From the cell containing the given text, extract its center point as [X, Y] coordinate. 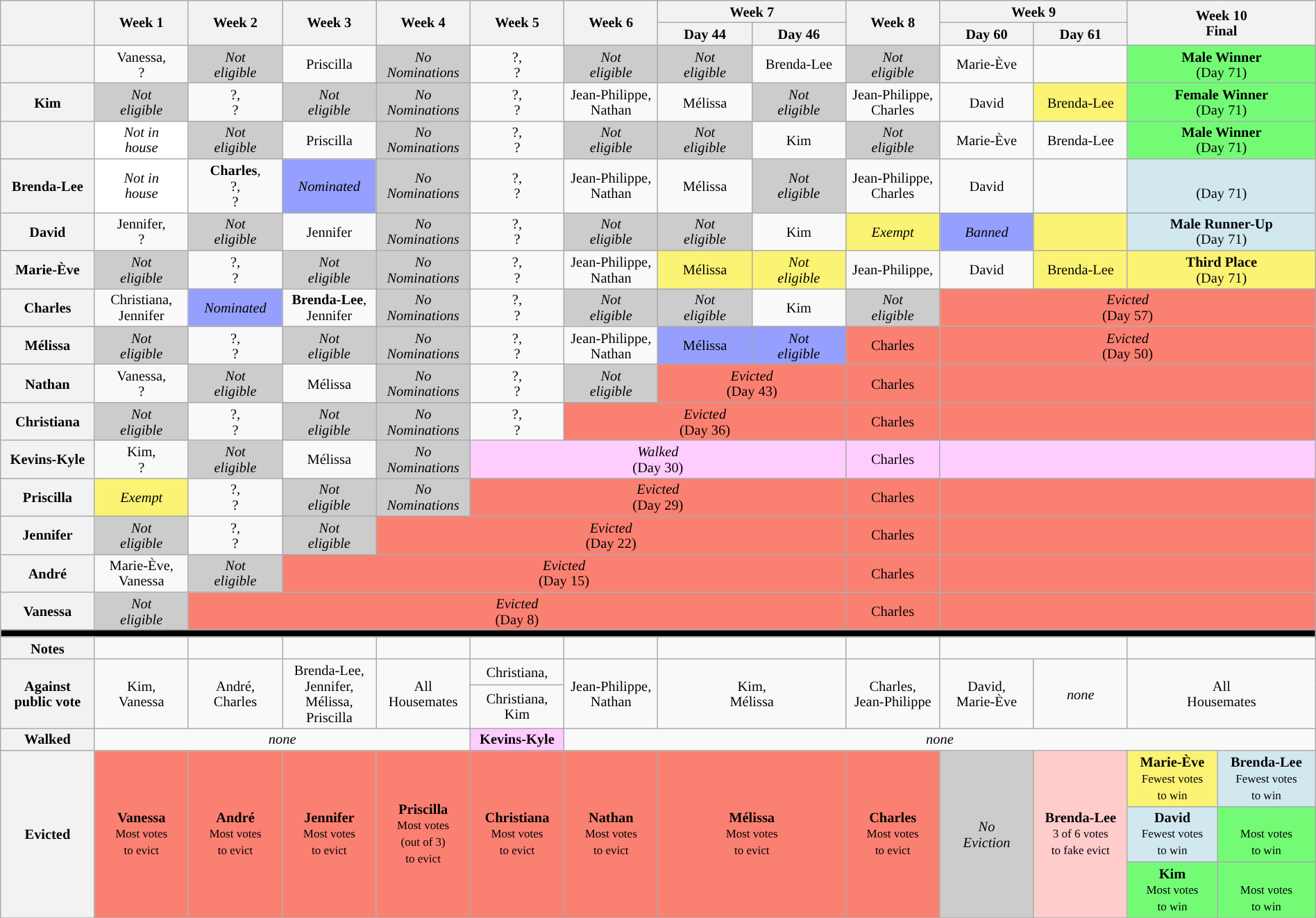
Priscilla Most votes(out of 3)to evict [423, 834]
Male Runner-Up(Day 71) [1222, 232]
Evicted(Day 8) [516, 611]
Week 4 [423, 22]
Walked(Day 30) [658, 460]
Week 5 [516, 22]
(Day 71) [1222, 186]
Third Place(Day 71) [1222, 269]
André,Charles [235, 694]
Week 8 [893, 22]
Banned [987, 232]
Marie-Ève Fewest votesto win [1172, 778]
Christiana,Kim [516, 707]
Week 1 [142, 22]
Charles,Jean-Philippe [893, 694]
NoEviction [987, 834]
Day 46 [798, 33]
Week 6 [611, 22]
Christiana [47, 421]
André Most votesto evict [235, 834]
Kim,? [142, 460]
Charles,?,? [235, 186]
Brenda-LeeFewest votesto win [1267, 778]
KimMost votesto win [1172, 890]
VanessaMost votesto evict [142, 834]
Week 2 [235, 22]
Vanessa [47, 611]
DavidFewest votesto win [1172, 834]
Day 61 [1080, 33]
Week 9 [1034, 11]
Againstpublic vote [47, 694]
Brenda-Lee,Jennifer [329, 307]
Week 3 [329, 22]
Evicted(Day 15) [564, 574]
Notes [47, 648]
Nathan Most votesto evict [611, 834]
Week 10Final [1222, 22]
Day 44 [705, 33]
Marie-Ève,Vanessa [142, 574]
Christiana Most votesto evict [516, 834]
Mélissa Most votesto evict [752, 834]
André [47, 574]
Evicted(Day 36) [705, 421]
Evicted(Day 29) [658, 497]
Brenda-Lee 3 of 6 votesto fake evict [1080, 834]
Evicted(Day 50) [1127, 346]
Week 7 [752, 11]
Walked [47, 739]
Jean-Philippe, [893, 269]
Brenda-Lee,Jennifer,Mélissa,Priscilla [329, 694]
Evicted(Day 22) [611, 535]
Christiana, [516, 672]
Evicted [47, 834]
CharlesMost votesto evict [893, 834]
David,Marie-Ève [987, 694]
Kim,Mélissa [752, 694]
Female Winner(Day 71) [1222, 101]
Evicted(Day 43) [752, 383]
Kim,Vanessa [142, 694]
Jennifer Most votesto evict [329, 834]
Nathan [47, 383]
Jennifer,? [142, 232]
Christiana,Jennifer [142, 307]
Day 60 [987, 33]
Evicted(Day 57) [1127, 307]
